Capture the cell that displays the provided text and extract its (X, Y) central coordinate. 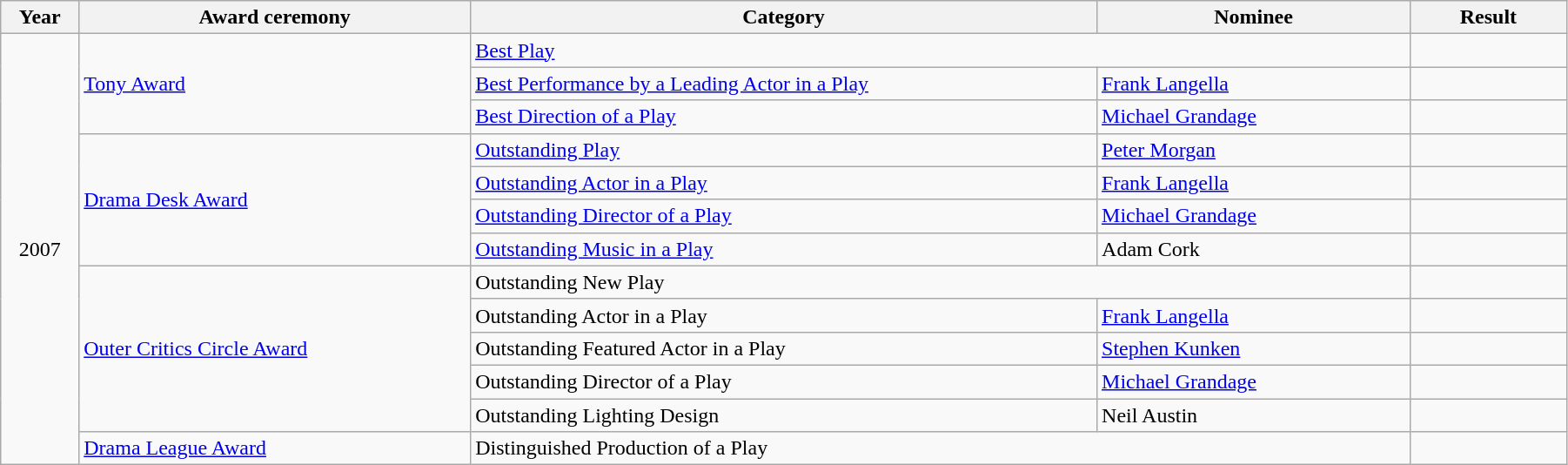
Adam Cork (1254, 249)
Award ceremony (275, 17)
Stephen Kunken (1254, 348)
Outstanding Play (784, 150)
Result (1488, 17)
Year (40, 17)
Outstanding New Play (941, 282)
Nominee (1254, 17)
Outstanding Lighting Design (784, 415)
Drama Desk Award (275, 199)
2007 (40, 249)
Category (784, 17)
Best Play (941, 51)
Distinguished Production of a Play (941, 448)
Outstanding Music in a Play (784, 249)
Outer Critics Circle Award (275, 348)
Best Direction of a Play (784, 117)
Neil Austin (1254, 415)
Tony Award (275, 84)
Outstanding Featured Actor in a Play (784, 348)
Best Performance by a Leading Actor in a Play (784, 84)
Drama League Award (275, 448)
Peter Morgan (1254, 150)
